Determine the [X, Y] coordinate at the center of the cell enclosing the given text.  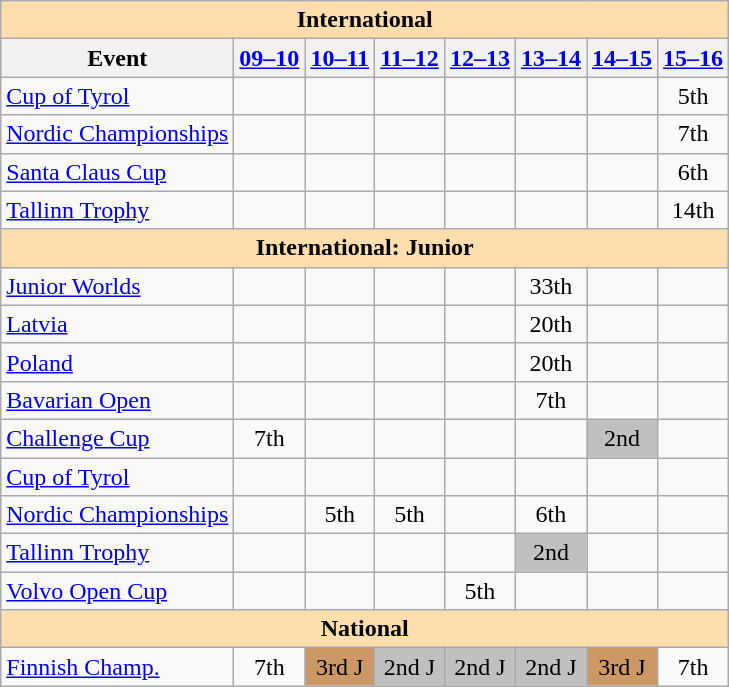
Volvo Open Cup [118, 591]
Junior Worlds [118, 286]
Latvia [118, 324]
Event [118, 58]
33th [550, 286]
International: Junior [365, 248]
11–12 [410, 58]
Challenge Cup [118, 438]
10–11 [340, 58]
International [365, 20]
14–15 [622, 58]
Finnish Champ. [118, 667]
13–14 [550, 58]
12–13 [480, 58]
Poland [118, 362]
14th [694, 210]
15–16 [694, 58]
National [365, 629]
Santa Claus Cup [118, 172]
Bavarian Open [118, 400]
09–10 [270, 58]
